Find where the given text appears and provide that cell's center as (x, y) coordinate. 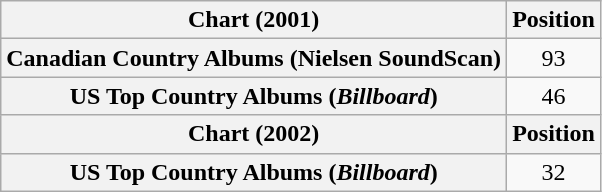
32 (554, 172)
Chart (2002) (254, 134)
Chart (2001) (254, 20)
93 (554, 58)
Canadian Country Albums (Nielsen SoundScan) (254, 58)
46 (554, 96)
